Determine the [X, Y] coordinate at the center of the cell enclosing the given text.  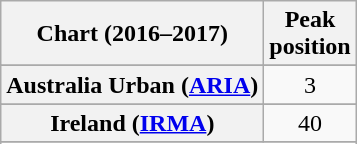
Australia Urban (ARIA) [132, 85]
Ireland (IRMA) [132, 123]
40 [310, 123]
Chart (2016–2017) [132, 34]
3 [310, 85]
Peakposition [310, 34]
